Locate the cell with the specified text and output its [X, Y] center coordinate. 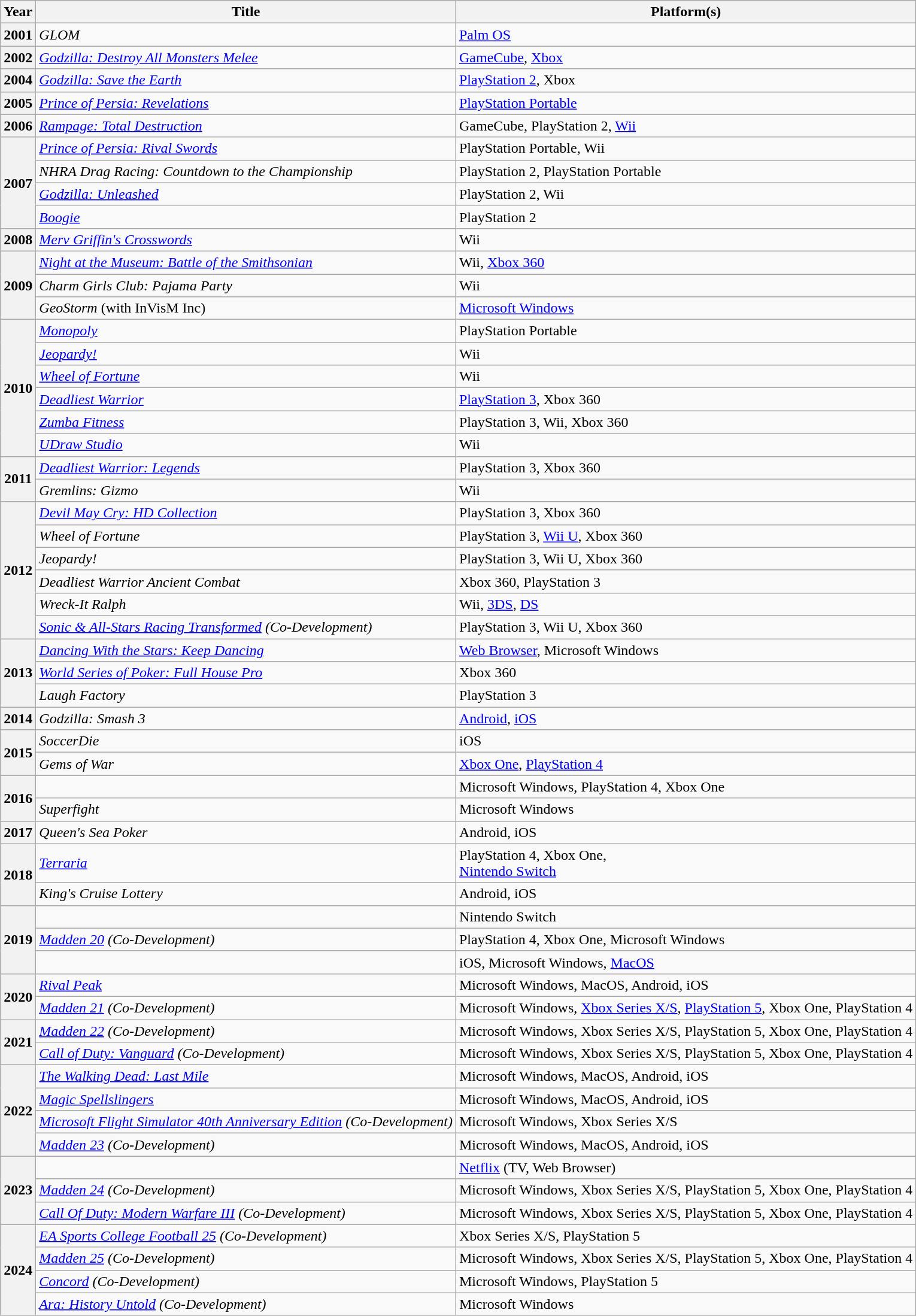
Godzilla: Smash 3 [246, 718]
Queen's Sea Poker [246, 832]
Sonic & All-Stars Racing Transformed (Co-Development) [246, 627]
UDraw Studio [246, 445]
Prince of Persia: Rival Swords [246, 148]
Year [18, 12]
2011 [18, 479]
PlayStation 3 [686, 696]
Zumba Fitness [246, 422]
Netflix (TV, Web Browser) [686, 1168]
2010 [18, 388]
Godzilla: Save the Earth [246, 80]
Microsoft Flight Simulator 40th Anniversary Edition (Co-Development) [246, 1122]
Madden 24 (Co-Development) [246, 1190]
2005 [18, 103]
2001 [18, 35]
iOS [686, 741]
Laugh Factory [246, 696]
Godzilla: Destroy All Monsters Melee [246, 57]
2019 [18, 939]
Nintendo Switch [686, 917]
2009 [18, 285]
SoccerDie [246, 741]
2008 [18, 239]
Deadliest Warrior [246, 399]
Godzilla: Unleashed [246, 194]
EA Sports College Football 25 (Co-Development) [246, 1236]
2016 [18, 798]
Superfight [246, 809]
PlayStation 2, Wii [686, 194]
Rival Peak [246, 985]
Deadliest Warrior: Legends [246, 468]
Wii, 3DS, DS [686, 604]
2014 [18, 718]
Devil May Cry: HD Collection [246, 513]
GameCube, Xbox [686, 57]
PlayStation Portable, Wii [686, 148]
2017 [18, 832]
PlayStation 2 [686, 217]
Terraria [246, 863]
Microsoft Windows, PlayStation 4, Xbox One [686, 787]
Xbox 360, PlayStation 3 [686, 581]
2007 [18, 183]
Madden 25 (Co-Development) [246, 1259]
Madden 21 (Co-Development) [246, 1008]
2013 [18, 672]
Deadliest Warrior Ancient Combat [246, 581]
Prince of Persia: Revelations [246, 103]
iOS, Microsoft Windows, MacOS [686, 962]
Boogie [246, 217]
Wreck-It Ralph [246, 604]
Xbox One, PlayStation 4 [686, 764]
2002 [18, 57]
2023 [18, 1190]
Monopoly [246, 331]
2015 [18, 753]
Microsoft Windows, PlayStation 5 [686, 1281]
2021 [18, 1042]
Call Of Duty: Modern Warfare III (Co-Development) [246, 1213]
Ara: History Untold (Co-Development) [246, 1304]
Dancing With the Stars: Keep Dancing [246, 650]
Madden 22 (Co-Development) [246, 1030]
GameCube, PlayStation 2, Wii [686, 126]
Microsoft Windows, Xbox Series X/S [686, 1122]
2024 [18, 1270]
PlayStation 2, Xbox [686, 80]
Merv Griffin's Crosswords [246, 239]
Platform(s) [686, 12]
Concord (Co-Development) [246, 1281]
Madden 23 (Co-Development) [246, 1145]
2006 [18, 126]
Title [246, 12]
GeoStorm (with InVisM Inc) [246, 308]
GLOM [246, 35]
Wii, Xbox 360 [686, 262]
Rampage: Total Destruction [246, 126]
Night at the Museum: Battle of the Smithsonian [246, 262]
PlayStation 4, Xbox One,Nintendo Switch [686, 863]
2004 [18, 80]
2012 [18, 570]
Gremlins: Gizmo [246, 490]
PlayStation 3, Wii, Xbox 360 [686, 422]
King's Cruise Lottery [246, 894]
The Walking Dead: Last Mile [246, 1077]
2020 [18, 996]
Madden 20 (Co-Development) [246, 939]
Xbox Series X/S, PlayStation 5 [686, 1236]
Palm OS [686, 35]
2018 [18, 874]
2022 [18, 1111]
PlayStation 4, Xbox One, Microsoft Windows [686, 939]
Call of Duty: Vanguard (Co-Development) [246, 1054]
Web Browser, Microsoft Windows [686, 650]
Gems of War [246, 764]
PlayStation 2, PlayStation Portable [686, 171]
Xbox 360 [686, 673]
World Series of Poker: Full House Pro [246, 673]
Magic Spellslingers [246, 1099]
NHRA Drag Racing: Countdown to the Championship [246, 171]
Charm Girls Club: Pajama Party [246, 286]
